Find where the given text appears and provide that cell's center as (x, y) coordinate. 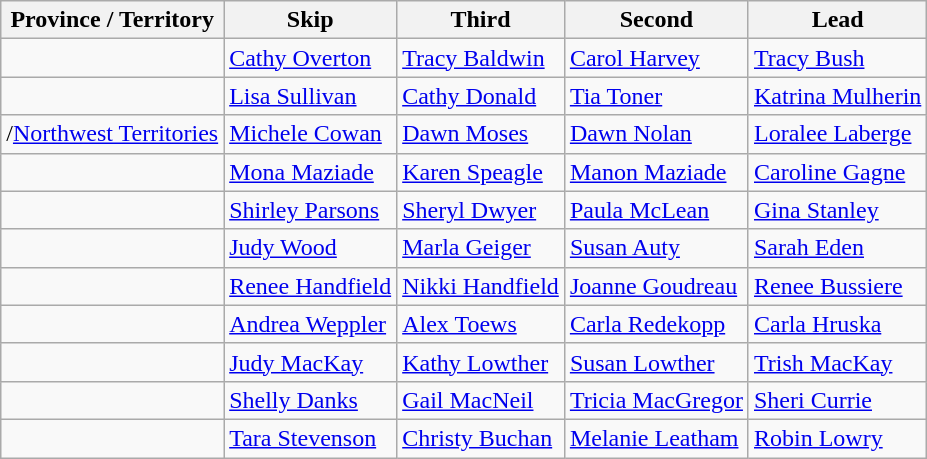
Alex Toews (481, 324)
Karen Speagle (481, 172)
Sheryl Dwyer (481, 210)
Judy Wood (310, 248)
Marla Geiger (481, 248)
Renee Bussiere (837, 286)
Andrea Weppler (310, 324)
Skip (310, 20)
Tracy Baldwin (481, 58)
Shirley Parsons (310, 210)
Carol Harvey (656, 58)
Lisa Sullivan (310, 96)
Carla Redekopp (656, 324)
Robin Lowry (837, 438)
Sarah Eden (837, 248)
Cathy Donald (481, 96)
Christy Buchan (481, 438)
Tracy Bush (837, 58)
Tia Toner (656, 96)
Susan Lowther (656, 362)
Cathy Overton (310, 58)
Gail MacNeil (481, 400)
Kathy Lowther (481, 362)
Mona Maziade (310, 172)
Tricia MacGregor (656, 400)
Carla Hruska (837, 324)
Lead (837, 20)
Dawn Nolan (656, 134)
/Northwest Territories (112, 134)
Province / Territory (112, 20)
Loralee Laberge (837, 134)
Second (656, 20)
Judy MacKay (310, 362)
Gina Stanley (837, 210)
Shelly Danks (310, 400)
Katrina Mulherin (837, 96)
Third (481, 20)
Nikki Handfield (481, 286)
Caroline Gagne (837, 172)
Michele Cowan (310, 134)
Joanne Goudreau (656, 286)
Sheri Currie (837, 400)
Tara Stevenson (310, 438)
Trish MacKay (837, 362)
Susan Auty (656, 248)
Dawn Moses (481, 134)
Paula McLean (656, 210)
Renee Handfield (310, 286)
Manon Maziade (656, 172)
Melanie Leatham (656, 438)
